Capture the cell that displays the provided text and extract its (X, Y) central coordinate. 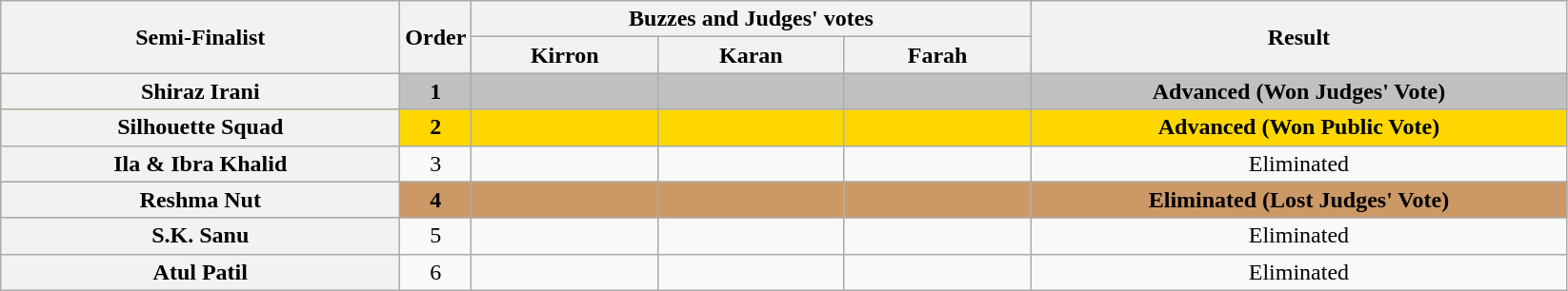
Order (436, 37)
1 (436, 91)
Ila & Ibra Khalid (200, 164)
6 (436, 272)
S.K. Sanu (200, 236)
Advanced (Won Judges' Vote) (1299, 91)
Silhouette Squad (200, 127)
4 (436, 200)
Shiraz Irani (200, 91)
Eliminated (Lost Judges' Vote) (1299, 200)
Semi-Finalist (200, 37)
Karan (752, 55)
3 (436, 164)
5 (436, 236)
Advanced (Won Public Vote) (1299, 127)
2 (436, 127)
Result (1299, 37)
Farah (937, 55)
Kirron (565, 55)
Atul Patil (200, 272)
Reshma Nut (200, 200)
Buzzes and Judges' votes (751, 19)
